Detect which cell encompasses the target text, then output its (X, Y) center coordinate. 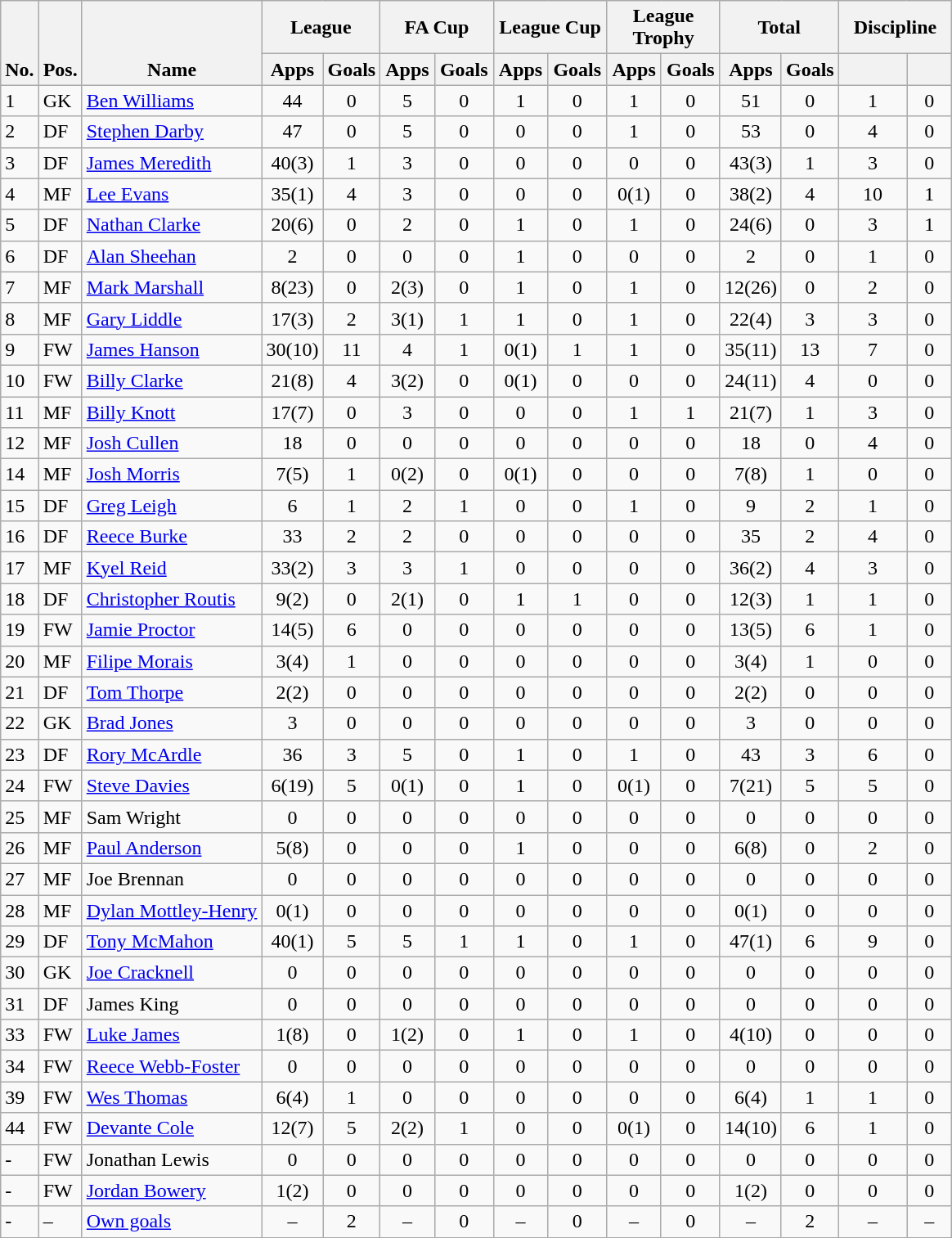
36 (293, 754)
1(8) (293, 1035)
6(19) (293, 786)
Lee Evans (172, 194)
2(3) (407, 287)
Josh Cullen (172, 443)
12(7) (293, 1128)
0(2) (407, 475)
Luke James (172, 1035)
12(3) (751, 599)
Rory McArdle (172, 754)
Gary Liddle (172, 318)
43(3) (751, 163)
Joe Brennan (172, 879)
James Meredith (172, 163)
17 (20, 568)
21 (20, 692)
24 (20, 786)
12(26) (751, 287)
13 (810, 349)
21(7) (751, 412)
Ben Williams (172, 101)
24(11) (751, 380)
16 (20, 537)
35 (751, 537)
Steve Davies (172, 786)
15 (20, 506)
9(2) (293, 599)
6(8) (751, 848)
Wes Thomas (172, 1097)
Tony McMahon (172, 942)
3(2) (407, 380)
No. (20, 43)
22 (20, 723)
Kyel Reid (172, 568)
8 (20, 318)
23 (20, 754)
30 (20, 973)
7(21) (751, 786)
51 (751, 101)
James King (172, 1004)
19 (20, 630)
3(1) (407, 318)
Filipe Morais (172, 661)
20 (20, 661)
Reece Webb-Foster (172, 1066)
Billy Knott (172, 412)
Tom Thorpe (172, 692)
Billy Clarke (172, 380)
17(3) (293, 318)
Greg Leigh (172, 506)
22(4) (751, 318)
25 (20, 817)
14(10) (751, 1128)
James Hanson (172, 349)
35(1) (293, 194)
League Cup (550, 28)
43 (751, 754)
7(5) (293, 475)
Jordan Bowery (172, 1191)
Own goals (172, 1222)
40(3) (293, 163)
Total (779, 28)
Jamie Proctor (172, 630)
Mark Marshall (172, 287)
League Trophy (664, 28)
2(1) (407, 599)
21(8) (293, 380)
Stephen Darby (172, 132)
Joe Cracknell (172, 973)
14 (20, 475)
Josh Morris (172, 475)
Dylan Mottley-Henry (172, 911)
Sam Wright (172, 817)
Pos. (61, 43)
31 (20, 1004)
47 (293, 132)
Name (172, 43)
Reece Burke (172, 537)
27 (20, 879)
Christopher Routis (172, 599)
36(2) (751, 568)
Jonathan Lewis (172, 1159)
38(2) (751, 194)
12 (20, 443)
17(7) (293, 412)
28 (20, 911)
Nathan Clarke (172, 225)
7(8) (751, 475)
Brad Jones (172, 723)
26 (20, 848)
35(11) (751, 349)
4(10) (751, 1035)
8(23) (293, 287)
5(8) (293, 848)
Alan Sheehan (172, 256)
29 (20, 942)
FA Cup (437, 28)
Paul Anderson (172, 848)
24(6) (751, 225)
47(1) (751, 942)
League (321, 28)
39 (20, 1097)
20(6) (293, 225)
53 (751, 132)
30(10) (293, 349)
13(5) (751, 630)
Devante Cole (172, 1128)
33(2) (293, 568)
14(5) (293, 630)
40(1) (293, 942)
Discipline (895, 28)
34 (20, 1066)
